For the text-containing cell, return its midpoint in [X, Y] coordinate format. 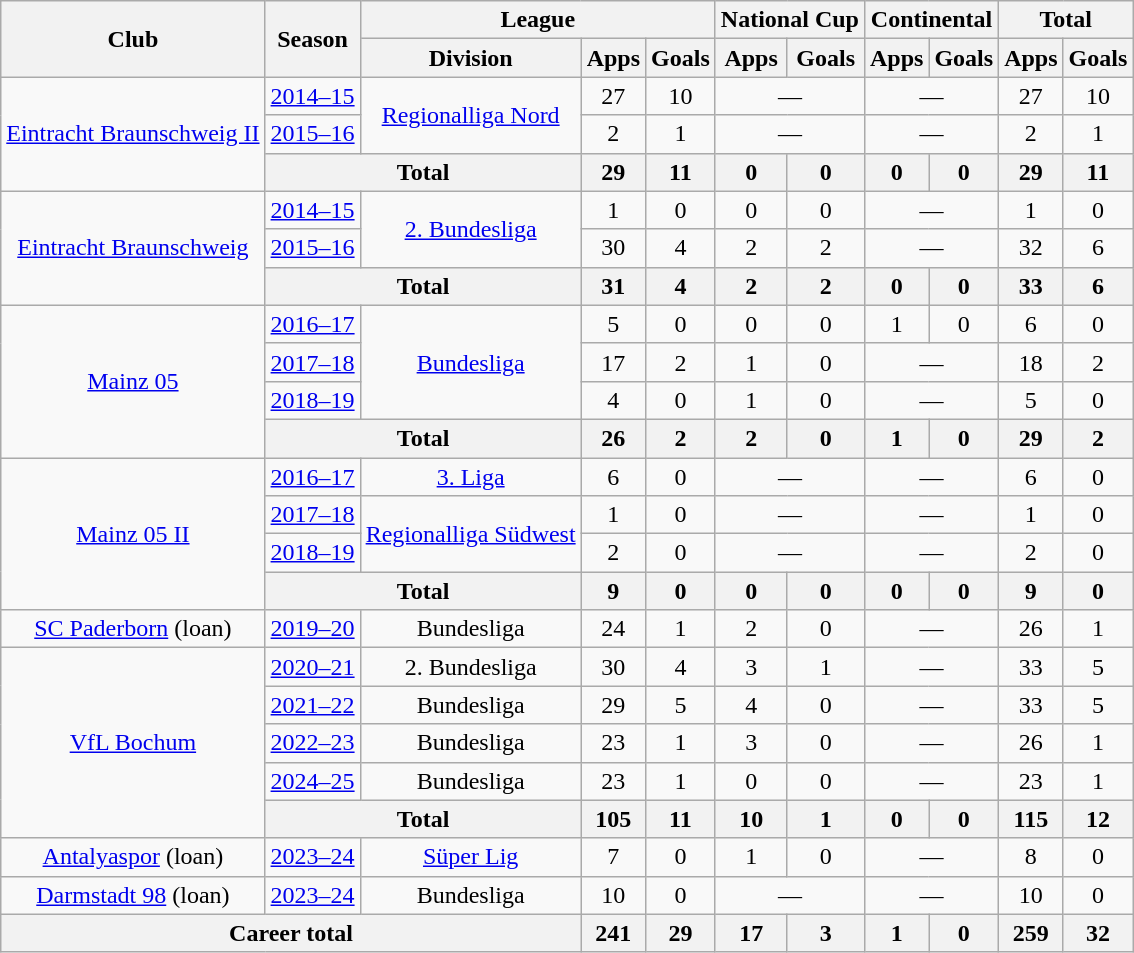
259 [1031, 933]
2019–20 [312, 629]
Continental [931, 20]
VfL Bochum [133, 743]
Eintracht Braunschweig [133, 248]
2021–22 [312, 705]
Antalyaspor (loan) [133, 857]
115 [1031, 819]
2022–23 [312, 743]
SC Paderborn (loan) [133, 629]
105 [613, 819]
24 [613, 629]
7 [613, 857]
Season [312, 39]
Mainz 05 [133, 381]
Regionalliga Nord [470, 115]
12 [1098, 819]
Mainz 05 II [133, 534]
241 [613, 933]
Darmstadt 98 (loan) [133, 895]
8 [1031, 857]
National Cup [790, 20]
League [538, 20]
Career total [291, 933]
18 [1031, 362]
Eintracht Braunschweig II [133, 134]
2020–21 [312, 667]
Division [470, 58]
31 [613, 286]
Süper Lig [470, 857]
2024–25 [312, 781]
3. Liga [470, 477]
Regionalliga Südwest [470, 534]
Club [133, 39]
